Find where the given text appears and provide that cell's center as [x, y] coordinate. 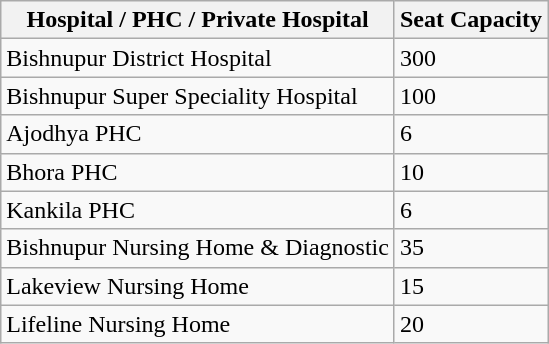
15 [470, 286]
Kankila PHC [198, 210]
300 [470, 58]
Bhora PHC [198, 172]
Lakeview Nursing Home [198, 286]
Seat Capacity [470, 20]
Lifeline Nursing Home [198, 324]
10 [470, 172]
100 [470, 96]
Ajodhya PHC [198, 134]
Bishnupur Nursing Home & Diagnostic [198, 248]
35 [470, 248]
20 [470, 324]
Hospital / PHC / Private Hospital [198, 20]
Bishnupur Super Speciality Hospital [198, 96]
Bishnupur District Hospital [198, 58]
